Provide the [x, y] coordinate of the cell's center where the given text is located.  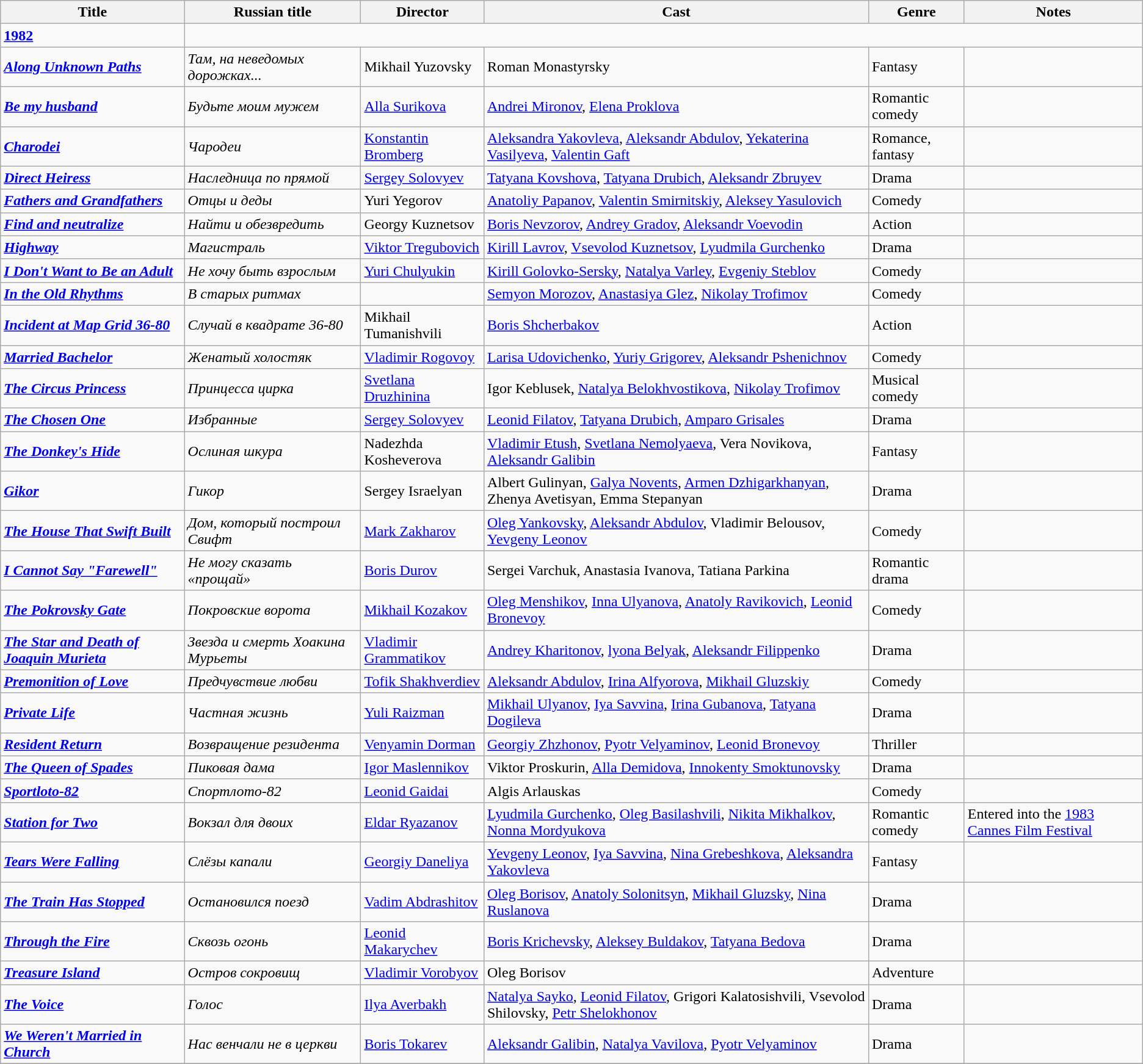
Kirill Lavrov, Vsevolod Kuznetsov, Lyudmila Gurchenko [676, 247]
Roman Monastyrsky [676, 67]
I Cannot Say "Farewell" [93, 570]
Thriller [916, 744]
Ilya Averbakh [423, 1005]
Konstantin Bromberg [423, 147]
Lyudmila Gurchenko, Oleg Basilashvili, Nikita Mikhalkov, Nonna Mordyukova [676, 822]
Женатый холостяк [272, 357]
Resident Return [93, 744]
Vladimir Grammatikov [423, 650]
Oleg Yankovsky, Aleksandr Abdulov, Vladimir Belousov, Yevgeny Leonov [676, 531]
Kirill Golovko-Sersky, Natalya Varley, Evgeniy Steblov [676, 270]
Romance, fantasy [916, 147]
Igor Keblusek, Natalya Belokhvostikova, Nikolay Trofimov [676, 388]
Голос [272, 1005]
Genre [916, 12]
Leonid Gaidai [423, 791]
Yuri Chulyukin [423, 270]
Mikhail Kozakov [423, 610]
Mikhail Yuzovsky [423, 67]
Charodei [93, 147]
Boris Durov [423, 570]
Oстановился пoeзд [272, 901]
В старых ритмах [272, 294]
I Don't Want to Be an Adult [93, 270]
Treasure Island [93, 973]
Andrei Mironov, Elena Proklova [676, 106]
Aleksandra Yakovleva, Aleksandr Abdulov, Yekaterina Vasilyeva, Valentin Gaft [676, 147]
Наследница по прямой [272, 178]
Oleg Menshikov, Inna Ulyanova, Anatoly Ravikovich, Leonid Bronevoy [676, 610]
Ослиная шкура [272, 452]
Найти и обезвредить [272, 224]
Вокзал для двоих [272, 822]
Vladimir Etush, Svetlana Nemolyaeva, Vera Novikova, Aleksandr Galibin [676, 452]
Gikor [93, 491]
Private Life [93, 713]
Oleg Borisov, Anatoly Solonitsyn, Mikhail Gluzsky, Nina Ruslanova [676, 901]
Mark Zakharov [423, 531]
Остров сокровищ [272, 973]
Svetlana Druzhinina [423, 388]
Igor Maslennikov [423, 767]
Fathers and Grandfathers [93, 201]
Station for Two [93, 822]
Mikhail Ulyanov, Iya Savvina, Irina Gubanova, Tatyana Dogileva [676, 713]
The Pokrovsky Gate [93, 610]
Leonid Makarychev [423, 941]
The Chosen One [93, 420]
Adventure [916, 973]
Сквозь огонь [272, 941]
Viktor Tregubovich [423, 247]
We Weren't Married in Church [93, 1044]
Romantic drama [916, 570]
Vadim Abdrashitov [423, 901]
Mikhail Tumanishvili [423, 325]
Title [93, 12]
Aleksandr Galibin, Natalya Vavilova, Pyotr Velyaminov [676, 1044]
Cast [676, 12]
Предчувствие любви [272, 681]
1982 [93, 35]
The Circus Princess [93, 388]
Venyamin Dorman [423, 744]
The Train Has Stopped [93, 901]
Nadezhda Kosheverova [423, 452]
Along Unknown Paths [93, 67]
Чародеи [272, 147]
The Donkey's Hide [93, 452]
Eldar Ryazanov [423, 822]
Пиковая дама [272, 767]
Не могу сказать «прощай» [272, 570]
Звезда и смерть Хоакина Мурьеты [272, 650]
Incident at Map Grid 36-80 [93, 325]
Director [423, 12]
Married Bachelor [93, 357]
Direct Heiress [93, 178]
Oleg Borisov [676, 973]
The Queen of Spades [93, 767]
Там, на неведомых дорожках... [272, 67]
Anatoliy Papanov, Valentin Smirnitskiy, Aleksey Yasulovich [676, 201]
Гикор [272, 491]
Georgiy Daneliya [423, 862]
Tears Were Falling [93, 862]
Highway [93, 247]
Musical comedy [916, 388]
Georgiy Zhzhonov, Pyotr Velyaminov, Leonid Bronevoy [676, 744]
Слёзы капали [272, 862]
Notes [1053, 12]
Магистраль [272, 247]
Through the Fire [93, 941]
In the Old Rhythms [93, 294]
Albert Gulinyan, Galya Novents, Armen Dzhigarkhanyan, Zhenya Avetisyan, Emma Stepanyan [676, 491]
Частная жизнь [272, 713]
Boris Krichevsky, Aleksey Buldakov, Tatyana Bedova [676, 941]
Andrey Kharitonov, lyona Belyak, Aleksandr Filippenko [676, 650]
Покровские ворота [272, 610]
Отцы и деды [272, 201]
Yevgeny Leonov, Iya Savvina, Nina Grebeshkova, Aleksandra Yakovleva [676, 862]
Semyon Morozov, Anastasiya Glez, Nikolay Trofimov [676, 294]
The Star and Death of Joaquin Murieta [93, 650]
Избранные [272, 420]
Entered into the 1983 Cannes Film Festival [1053, 822]
Leonid Filatov, Tatyana Drubich, Amparo Grisales [676, 420]
Возвращение резидента [272, 744]
The Voice [93, 1005]
Sergei Varchuk, Anastasia Ivanova, Tatiana Parkina [676, 570]
Будьте моим мужем [272, 106]
Alla Surikova [423, 106]
Boris Nevzorov, Andrey Gradov, Aleksandr Voevodin [676, 224]
Boris Shcherbakov [676, 325]
Sportloto-82 [93, 791]
Boris Tokarev [423, 1044]
Find and neutralize [93, 224]
Случай в квадрате 36-80 [272, 325]
Yuri Yegorov [423, 201]
Дом, который построил Свифт [272, 531]
Yuli Raizman [423, 713]
Russian title [272, 12]
Premonition of Love [93, 681]
Tofik Shakhverdiev [423, 681]
Georgy Kuznetsov [423, 224]
Не хочу быть взрослым [272, 270]
Принцесса цирка [272, 388]
Larisa Udovichenko, Yuriy Grigorev, Aleksandr Pshenichnov [676, 357]
Vladimir Rogovoy [423, 357]
Sergey Israelyan [423, 491]
Algis Arlauskas [676, 791]
Vladimir Vorobyov [423, 973]
Aleksandr Abdulov, Irina Alfyorova, Mikhail Gluzskiy [676, 681]
Viktor Proskurin, Alla Demidova, Innokenty Smoktunovsky [676, 767]
Tatyana Kovshova, Tatyana Drubich, Aleksandr Zbruyev [676, 178]
Natalya Sayko, Leonid Filatov, Grigori Kalatosishvili, Vsevolod Shilovsky, Petr Shelokhonov [676, 1005]
Нас венчали не в церкви [272, 1044]
Спортлото-82 [272, 791]
The House That Swift Built [93, 531]
Be my husband [93, 106]
